Identify which cell holds the provided text, then report its [X, Y] central coordinate. 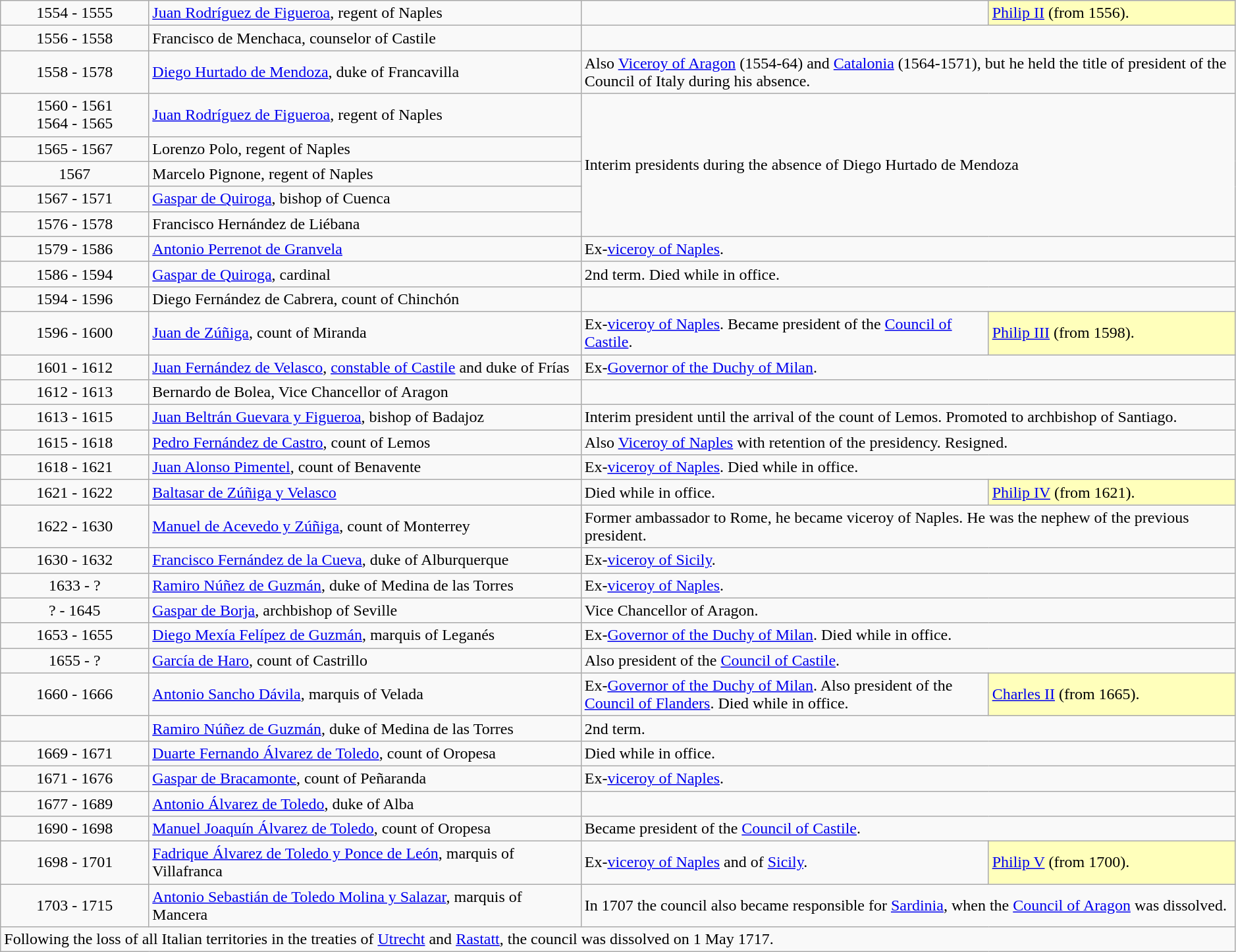
1594 - 1596 [75, 299]
Diego Fernández de Cabrera, count of Chinchón [365, 299]
Also president of the Council of Castile. [908, 660]
Antonio Sancho Dávila, marquis of Velada [365, 694]
Antonio Perrenot de Granvela [365, 249]
Philip IV (from 1621). [1112, 492]
Following the loss of all Italian territories in the treaties of Utrecht and Rastatt, the council was dissolved on 1 May 1717. [618, 939]
Francisco Hernández de Liébana [365, 224]
1560 - 15611564 - 1565 [75, 115]
1556 - 1558 [75, 38]
Juan Alonso Pimentel, count of Benavente [365, 467]
Also Viceroy of Naples with retention of the presidency. Resigned. [908, 442]
Baltasar de Zúñiga y Velasco [365, 492]
Francisco de Menchaca, counselor of Castile [365, 38]
1586 - 1594 [75, 274]
1579 - 1586 [75, 249]
Gaspar de Bracamonte, count of Peñaranda [365, 778]
1613 - 1615 [75, 417]
1671 - 1676 [75, 778]
1703 - 1715 [75, 906]
Manuel de Acevedo y Zúñiga, count of Monterrey [365, 527]
Ex-viceroy of Naples and of Sicily. [785, 862]
Philip III (from 1598). [1112, 333]
In 1707 the council also became responsible for Sardinia, when the Council of Aragon was dissolved. [908, 906]
Ex-viceroy of Sicily. [908, 560]
1596 - 1600 [75, 333]
Vice Chancellor of Aragon. [908, 610]
1554 - 1555 [75, 13]
Ex-viceroy of Naples. Became president of the Council of Castile. [785, 333]
Juan Beltrán Guevara y Figueroa, bishop of Badajoz [365, 417]
Ex-Governor of the Duchy of Milan. [908, 367]
García de Haro, count of Castrillo [365, 660]
Juan Fernández de Velasco, constable of Castile and duke of Frías [365, 367]
Became president of the Council of Castile. [908, 829]
Antonio Sebastián de Toledo Molina y Salazar, marquis of Mancera [365, 906]
1612 - 1613 [75, 392]
Antonio Álvarez de Toledo, duke of Alba [365, 804]
1669 - 1671 [75, 753]
Former ambassador to Rome, he became viceroy of Naples. He was the nephew of the previous president. [908, 527]
Gaspar de Quiroga, cardinal [365, 274]
? - 1645 [75, 610]
1621 - 1622 [75, 492]
1655 - ? [75, 660]
1615 - 1618 [75, 442]
Charles II (from 1665). [1112, 694]
1601 - 1612 [75, 367]
Francisco Fernández de la Cueva, duke of Alburquerque [365, 560]
1576 - 1578 [75, 224]
Gaspar de Borja, archbishop of Seville [365, 610]
Interim president until the arrival of the count of Lemos. Promoted to archbishop of Santiago. [908, 417]
1558 - 1578 [75, 72]
Pedro Fernández de Castro, count of Lemos [365, 442]
Ex-Governor of the Duchy of Milan. Died while in office. [908, 635]
Philip II (from 1556). [1112, 13]
1660 - 1666 [75, 694]
Lorenzo Polo, regent of Naples [365, 149]
Manuel Joaquín Álvarez de Toledo, count of Oropesa [365, 829]
Marcelo Pignone, regent of Naples [365, 174]
Duarte Fernando Álvarez de Toledo, count of Oropesa [365, 753]
1567 [75, 174]
1618 - 1621 [75, 467]
Diego Hurtado de Mendoza, duke of Francavilla [365, 72]
1677 - 1689 [75, 804]
2nd term. Died while in office. [908, 274]
1690 - 1698 [75, 829]
1567 - 1571 [75, 199]
1633 - ? [75, 585]
Interim presidents during the absence of Diego Hurtado de Mendoza [908, 165]
Gaspar de Quiroga, bishop of Cuenca [365, 199]
1565 - 1567 [75, 149]
Diego Mexía Felípez de Guzmán, marquis of Leganés [365, 635]
Juan de Zúñiga, count of Miranda [365, 333]
1698 - 1701 [75, 862]
1630 - 1632 [75, 560]
2nd term. [908, 728]
Ex-Governor of the Duchy of Milan. Also president of the Council of Flanders. Died while in office. [785, 694]
Also Viceroy of Aragon (1554-64) and Catalonia (1564-1571), but he held the title of president of the Council of Italy during his absence. [908, 72]
Ex-viceroy of Naples. Died while in office. [908, 467]
1653 - 1655 [75, 635]
Philip V (from 1700). [1112, 862]
1622 - 1630 [75, 527]
Bernardo de Bolea, Vice Chancellor of Aragon [365, 392]
Fadrique Álvarez de Toledo y Ponce de León, marquis of Villafranca [365, 862]
